Locate the cell with the specified text and output its [X, Y] center coordinate. 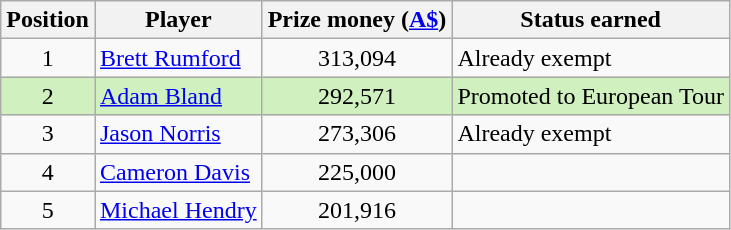
4 [48, 172]
313,094 [357, 58]
273,306 [357, 134]
Jason Norris [178, 134]
Adam Bland [178, 96]
Status earned [591, 20]
Position [48, 20]
292,571 [357, 96]
Brett Rumford [178, 58]
Promoted to European Tour [591, 96]
3 [48, 134]
225,000 [357, 172]
Player [178, 20]
Michael Hendry [178, 210]
201,916 [357, 210]
5 [48, 210]
Cameron Davis [178, 172]
1 [48, 58]
Prize money (A$) [357, 20]
2 [48, 96]
